Search for the cell housing the specified text and yield its [X, Y] center coordinate. 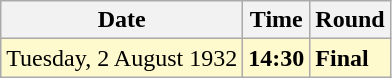
Time [276, 20]
Final [350, 58]
14:30 [276, 58]
Tuesday, 2 August 1932 [122, 58]
Round [350, 20]
Date [122, 20]
